Provide the (X, Y) coordinate of the cell's center where the given text is located.  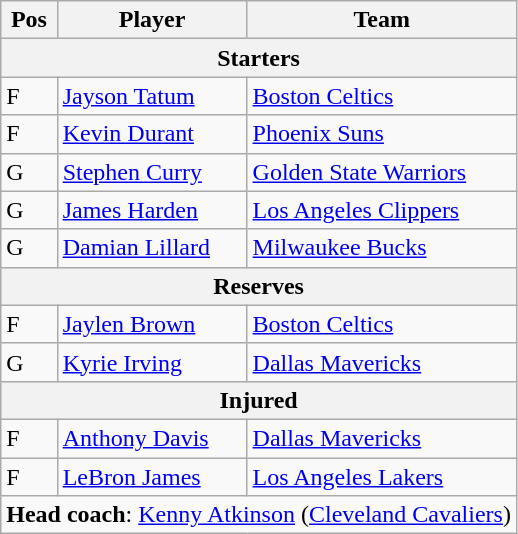
Jayson Tatum (152, 96)
Damian Lillard (152, 248)
Milwaukee Bucks (382, 248)
Kyrie Irving (152, 362)
Starters (259, 58)
Los Angeles Clippers (382, 210)
James Harden (152, 210)
Jaylen Brown (152, 324)
Player (152, 20)
Team (382, 20)
Phoenix Suns (382, 134)
Stephen Curry (152, 172)
Golden State Warriors (382, 172)
Los Angeles Lakers (382, 477)
LeBron James (152, 477)
Anthony Davis (152, 438)
Pos (29, 20)
Head coach: Kenny Atkinson (Cleveland Cavaliers) (259, 515)
Kevin Durant (152, 134)
Injured (259, 400)
Reserves (259, 286)
